Extract the [X, Y] coordinate from the center of the cell holding the provided text.  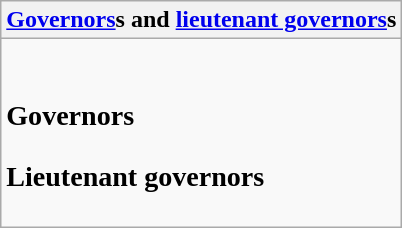
GovernorsLieutenant governors [202, 133]
Governorss and lieutenant governorss [202, 20]
